Search for the cell housing the specified text and yield its [X, Y] center coordinate. 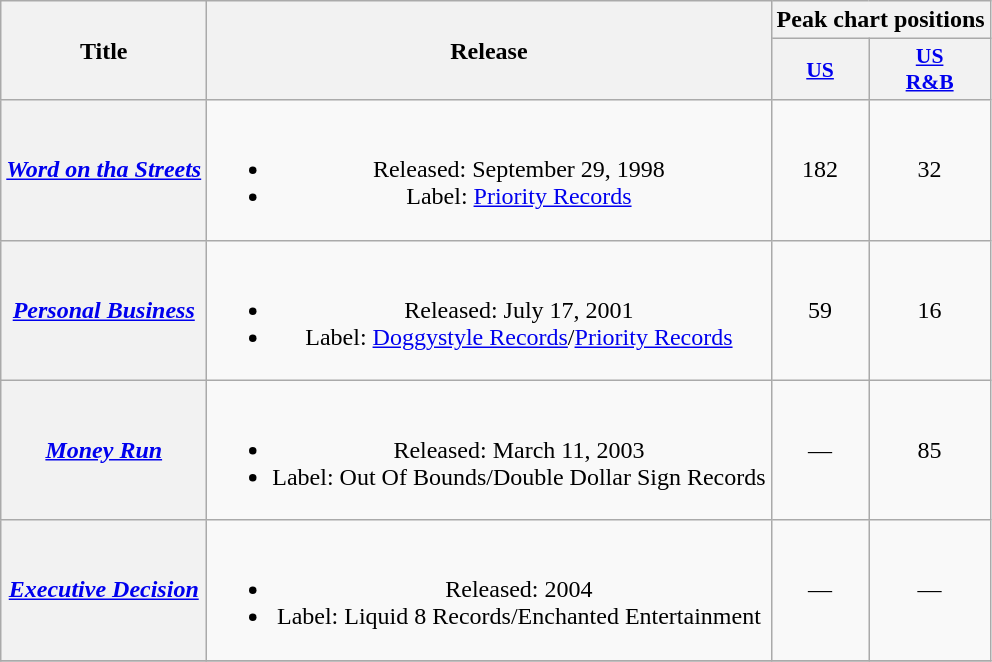
Released: 2004Label: Liquid 8 Records/Enchanted Entertainment [489, 590]
US [820, 70]
Released: March 11, 2003Label: Out Of Bounds/Double Dollar Sign Records [489, 450]
Released: September 29, 1998Label: Priority Records [489, 170]
59 [820, 310]
Title [104, 50]
Executive Decision [104, 590]
32 [930, 170]
16 [930, 310]
USR&B [930, 70]
182 [820, 170]
Word on tha Streets [104, 170]
Released: July 17, 2001Label: Doggystyle Records/Priority Records [489, 310]
85 [930, 450]
Release [489, 50]
Money Run [104, 450]
Personal Business [104, 310]
Peak chart positions [880, 20]
